Determine the (x, y) coordinate at the center of the cell enclosing the given text.  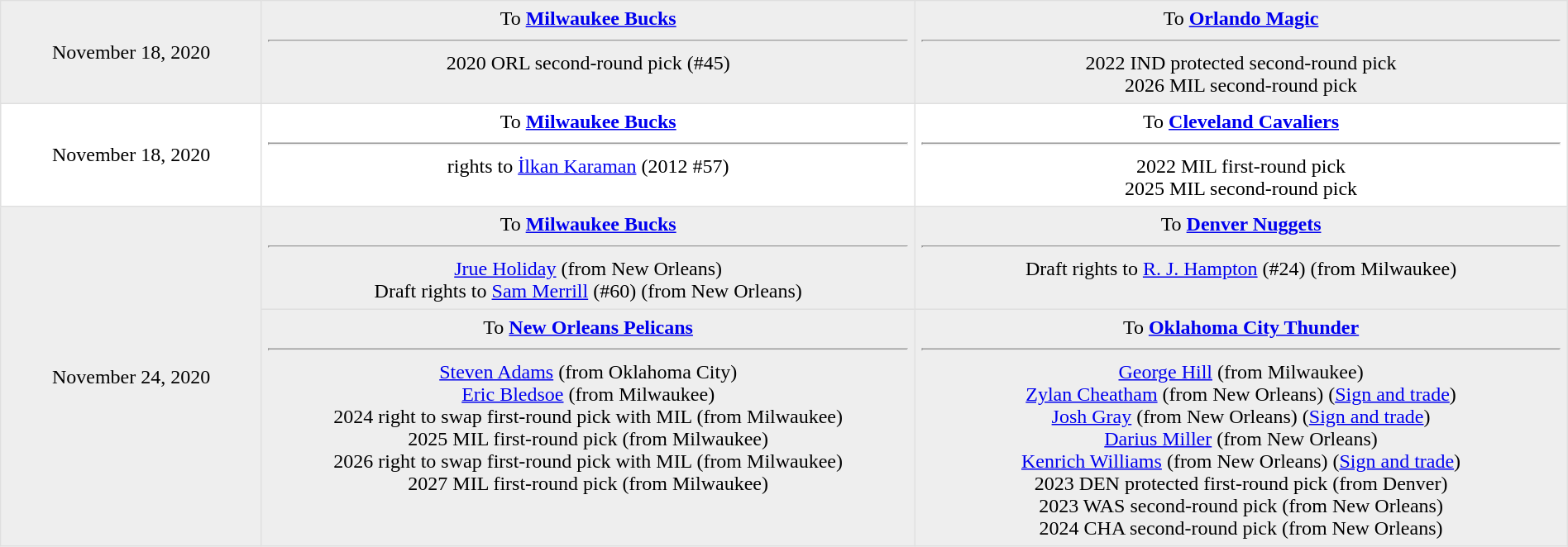
November 24, 2020 (131, 377)
To Cleveland Cavaliers2022 MIL first-round pick2025 MIL second-round pick (1241, 155)
To Orlando Magic2022 IND protected second-round pick2026 MIL second-round pick (1241, 52)
To Milwaukee Bucks2020 ORL second-round pick (#45) (587, 52)
To Denver NuggetsDraft rights to R. J. Hampton (#24) (from Milwaukee) (1241, 258)
To Milwaukee Bucksrights to İlkan Karaman (2012 #57) (587, 155)
To Milwaukee BucksJrue Holiday (from New Orleans)Draft rights to Sam Merrill (#60) (from New Orleans) (587, 258)
